Scan for the cell matching the given text and deliver its [X, Y] coordinate at center. 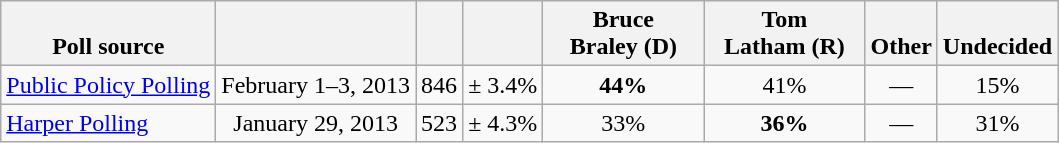
523 [440, 123]
± 3.4% [503, 85]
Other [901, 34]
846 [440, 85]
Undecided [997, 34]
31% [997, 123]
33% [624, 123]
BruceBraley (D) [624, 34]
44% [624, 85]
February 1–3, 2013 [316, 85]
January 29, 2013 [316, 123]
15% [997, 85]
TomLatham (R) [784, 34]
Harper Polling [108, 123]
41% [784, 85]
± 4.3% [503, 123]
Poll source [108, 34]
36% [784, 123]
Public Policy Polling [108, 85]
